From the cell containing the given text, extract its center point as (X, Y) coordinate. 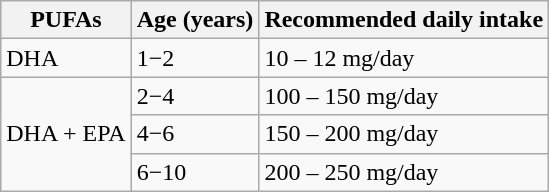
Age (years) (195, 20)
6−10 (195, 172)
100 – 150 mg/day (404, 96)
Recommended daily intake (404, 20)
10 – 12 mg/day (404, 58)
PUFAs (66, 20)
DHA (66, 58)
1−2 (195, 58)
DHA + EPA (66, 134)
4−6 (195, 134)
150 – 200 mg/day (404, 134)
2−4 (195, 96)
200 – 250 mg/day (404, 172)
